Capture the cell that displays the provided text and extract its [X, Y] central coordinate. 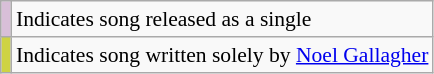
Indicates song released as a single [222, 19]
Indicates song written solely by Noel Gallagher [222, 55]
